Determine the (x, y) coordinate at the center of the cell enclosing the given text.  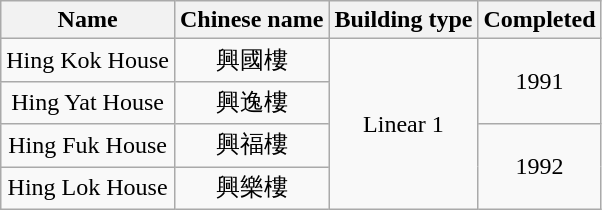
Chinese name (251, 20)
Hing Fuk House (88, 146)
1992 (540, 166)
興福樓 (251, 146)
興國樓 (251, 60)
Hing Kok House (88, 60)
Linear 1 (404, 124)
Hing Lok House (88, 188)
興逸樓 (251, 102)
Building type (404, 20)
Completed (540, 20)
1991 (540, 82)
興樂樓 (251, 188)
Hing Yat House (88, 102)
Name (88, 20)
